Return the (X, Y) coordinate for the center point of the cell that contains the specified text.  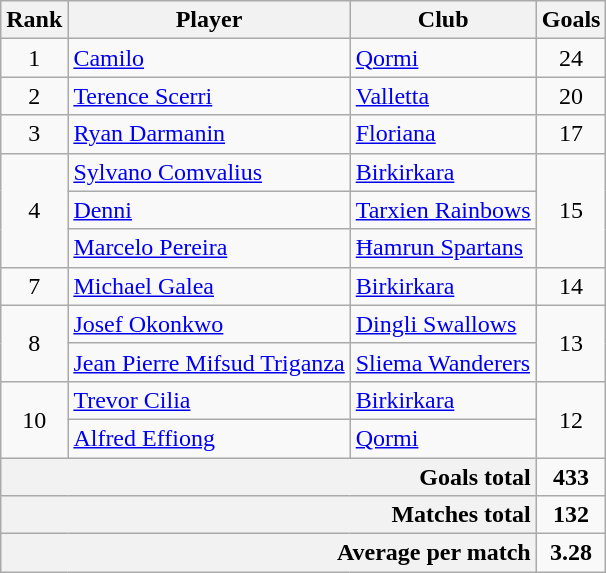
Camilo (209, 58)
2 (34, 96)
15 (571, 210)
Ħamrun Spartans (443, 248)
20 (571, 96)
Matches total (268, 515)
433 (571, 477)
Goals total (268, 477)
Jean Pierre Mifsud Triganza (209, 362)
132 (571, 515)
Floriana (443, 134)
13 (571, 343)
Club (443, 20)
Average per match (268, 553)
Dingli Swallows (443, 324)
Valletta (443, 96)
Sylvano Comvalius (209, 172)
Sliema Wanderers (443, 362)
Josef Okonkwo (209, 324)
Denni (209, 210)
Ryan Darmanin (209, 134)
Michael Galea (209, 286)
Trevor Cilia (209, 400)
Player (209, 20)
Marcelo Pereira (209, 248)
Tarxien Rainbows (443, 210)
14 (571, 286)
4 (34, 210)
8 (34, 343)
Alfred Effiong (209, 438)
24 (571, 58)
3 (34, 134)
Terence Scerri (209, 96)
12 (571, 419)
10 (34, 419)
7 (34, 286)
17 (571, 134)
3.28 (571, 553)
Rank (34, 20)
1 (34, 58)
Goals (571, 20)
